From the cell containing the given text, extract its center point as [X, Y] coordinate. 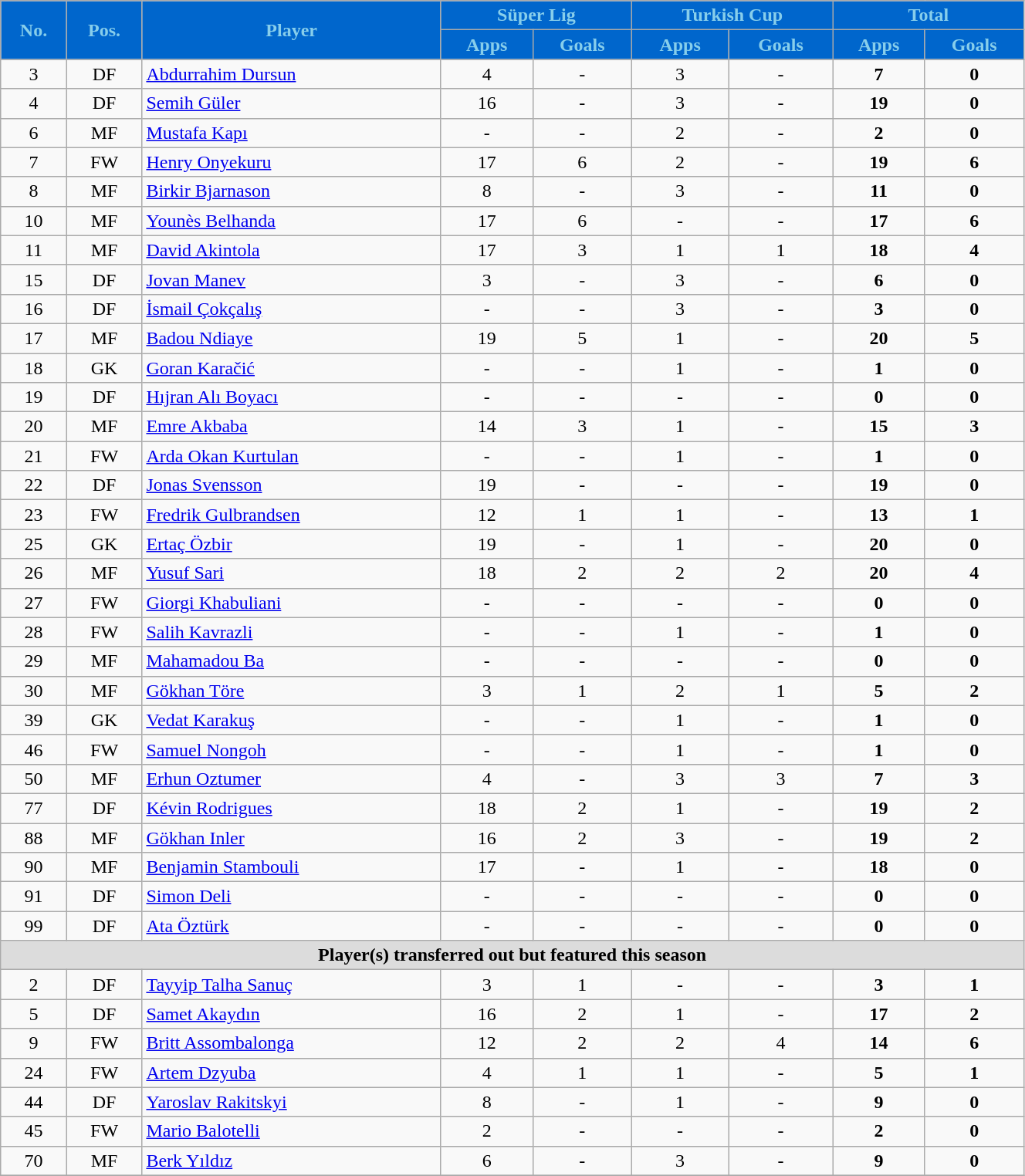
Emre Akbaba [292, 427]
Kévin Rodrigues [292, 808]
Yaroslav Rakitskyi [292, 1102]
27 [34, 603]
Badou Ndiaye [292, 338]
Semih Güler [292, 103]
Hıjran Alı Boyacı [292, 397]
28 [34, 632]
Gökhan Töre [292, 691]
Jovan Manev [292, 279]
Benjamin Stambouli [292, 867]
23 [34, 515]
Henry Onyekuru [292, 162]
Simon Deli [292, 897]
25 [34, 544]
44 [34, 1102]
No. [34, 30]
Player [292, 30]
Ata Öztürk [292, 926]
Süper Lig [536, 15]
Vedat Karakuş [292, 720]
46 [34, 749]
Total [928, 15]
Samuel Nongoh [292, 749]
David Akintola [292, 250]
Abdurrahim Dursun [292, 74]
77 [34, 808]
Gökhan Inler [292, 837]
Giorgi Khabuliani [292, 603]
Turkish Cup [732, 15]
Birkir Bjarnason [292, 191]
91 [34, 897]
Pos. [104, 30]
Younès Belhanda [292, 221]
50 [34, 779]
Artem Dzyuba [292, 1073]
13 [878, 515]
22 [34, 485]
29 [34, 661]
30 [34, 691]
99 [34, 926]
Arda Okan Kurtulan [292, 456]
Erhun Oztumer [292, 779]
45 [34, 1131]
Mario Balotelli [292, 1131]
Goran Karačić [292, 368]
Mahamadou Ba [292, 661]
Britt Assombalonga [292, 1043]
İsmail Çokçalış [292, 309]
Yusuf Sari [292, 573]
90 [34, 867]
Fredrik Gulbrandsen [292, 515]
26 [34, 573]
Player(s) transferred out but featured this season [512, 955]
39 [34, 720]
Mustafa Kapı [292, 133]
70 [34, 1161]
Samet Akaydın [292, 1014]
Salih Kavrazli [292, 632]
Berk Yıldız [292, 1161]
Ertaç Özbir [292, 544]
24 [34, 1073]
88 [34, 837]
10 [34, 221]
21 [34, 456]
Jonas Svensson [292, 485]
Tayyip Talha Sanuç [292, 985]
